Provide the [X, Y] coordinate of the cell's center where the given text is located.  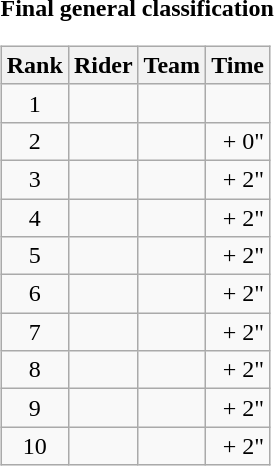
3 [34, 179]
Team [172, 65]
6 [34, 294]
+ 0" [238, 141]
Rank [34, 65]
10 [34, 446]
1 [34, 103]
Rider [103, 65]
5 [34, 256]
2 [34, 141]
4 [34, 217]
Time [238, 65]
9 [34, 408]
7 [34, 332]
8 [34, 370]
